Return [X, Y] of the center of cell containing provided text 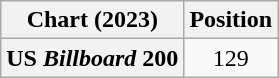
129 [231, 58]
US Billboard 200 [92, 58]
Position [231, 20]
Chart (2023) [92, 20]
